Find where the given text appears and provide that cell's center as [X, Y] coordinate. 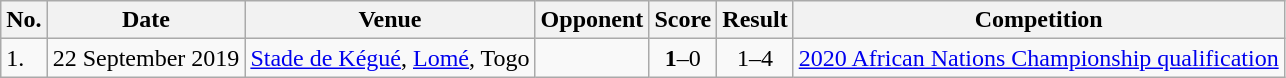
Opponent [592, 20]
1–4 [755, 58]
1–0 [683, 58]
Stade de Kégué, Lomé, Togo [390, 58]
Venue [390, 20]
Competition [1038, 20]
22 September 2019 [146, 58]
Score [683, 20]
Date [146, 20]
1. [24, 58]
Result [755, 20]
No. [24, 20]
2020 African Nations Championship qualification [1038, 58]
